Extract the [X, Y] coordinate from the center of the cell holding the provided text.  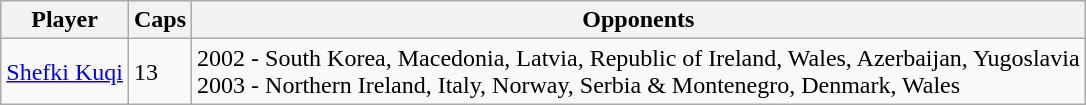
Player [65, 20]
Caps [160, 20]
Shefki Kuqi [65, 72]
13 [160, 72]
Opponents [639, 20]
